Provide the (X, Y) coordinate of the cell's center where the given text is located.  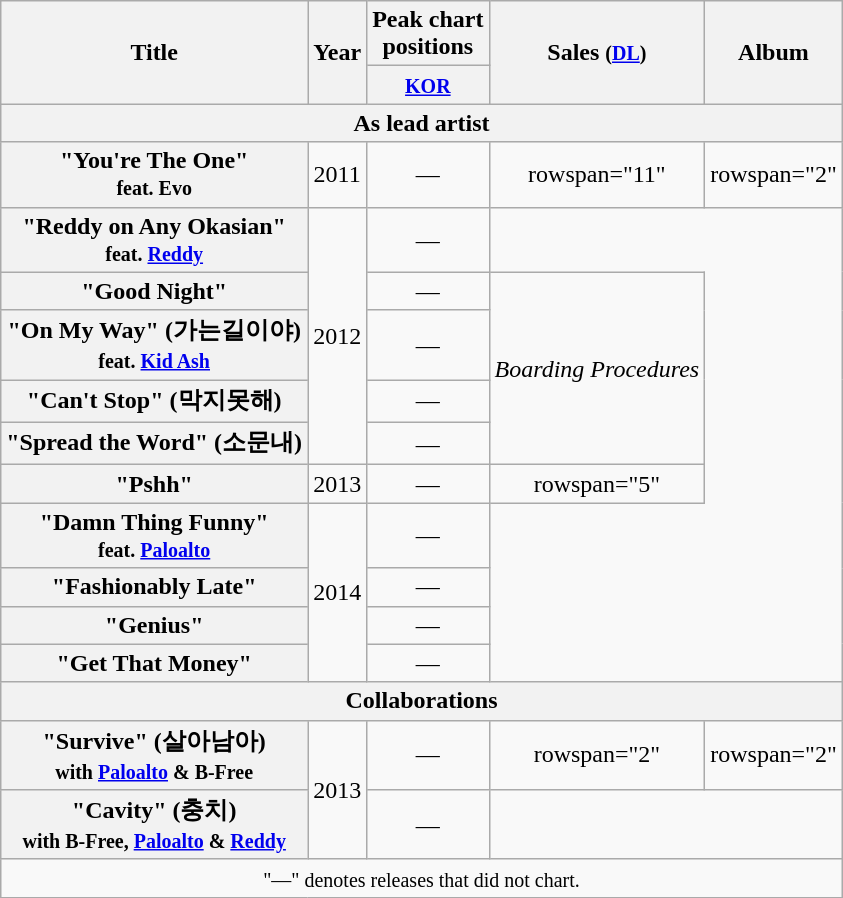
"Can't Stop" (막지못해) (154, 402)
As lead artist (422, 123)
Album (774, 52)
Title (154, 52)
"On My Way" (가는길이야) feat. Kid Ash (154, 345)
"Get That Money" (154, 663)
"Spread the Word" (소문내) (154, 444)
Sales (DL) (597, 52)
2014 (338, 592)
"Survive" (살아남아) with Paloalto & B-Free (154, 755)
rowspan="5" (597, 484)
Peak chart positions (428, 34)
"Damn Thing Funny" feat. Paloalto (154, 536)
2011 (338, 174)
"Fashionably Late" (154, 587)
"Good Night" (154, 291)
"Genius" (154, 625)
"You're The One" feat. Evo (154, 174)
"Pshh" (154, 484)
"—" denotes releases that did not chart. (422, 878)
"Reddy on Any Okasian" feat. Reddy (154, 240)
2012 (338, 336)
KOR (428, 85)
"Cavity" (충치) with B-Free, Paloalto & Reddy (154, 825)
rowspan="11" (597, 174)
Collaborations (422, 701)
Year (338, 52)
Boarding Procedures (597, 368)
